Return [X, Y] of the center of cell containing provided text 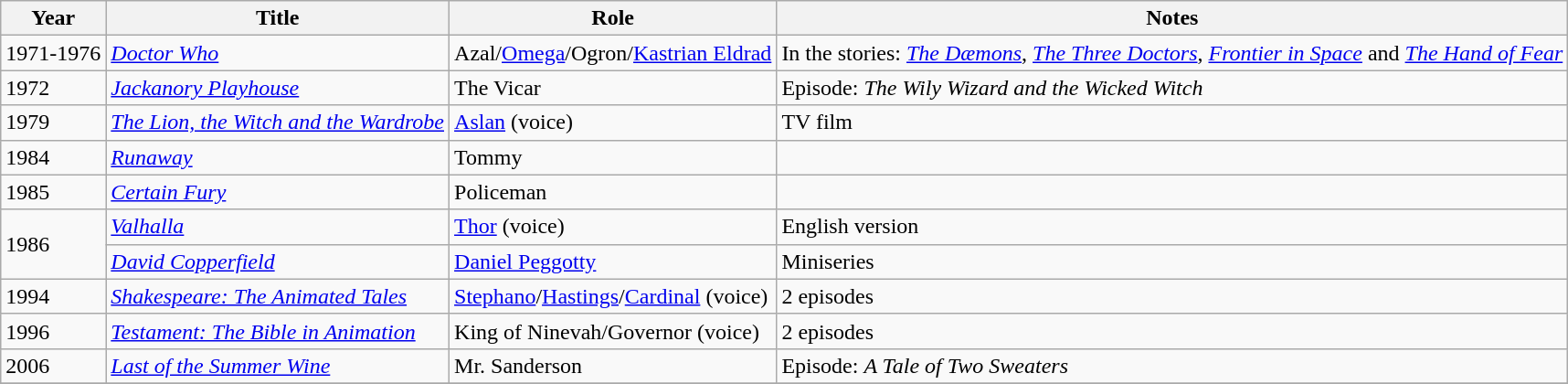
Notes [1172, 18]
Thor (voice) [613, 227]
Doctor Who [278, 53]
Jackanory Playhouse [278, 88]
Episode: A Tale of Two Sweaters [1172, 366]
Daniel Peggotty [613, 261]
Year [53, 18]
1985 [53, 192]
The Lion, the Witch and the Wardrobe [278, 123]
In the stories: The Dæmons, The Three Doctors, Frontier in Space and The Hand of Fear [1172, 53]
Shakespeare: The Animated Tales [278, 296]
1979 [53, 123]
Last of the Summer Wine [278, 366]
1984 [53, 157]
Runaway [278, 157]
Tommy [613, 157]
David Copperfield [278, 261]
The Vicar [613, 88]
2006 [53, 366]
Title [278, 18]
Testament: The Bible in Animation [278, 331]
1972 [53, 88]
Miniseries [1172, 261]
King of Ninevah/Governor (voice) [613, 331]
Stephano/Hastings/Cardinal (voice) [613, 296]
Policeman [613, 192]
English version [1172, 227]
Role [613, 18]
TV film [1172, 123]
Mr. Sanderson [613, 366]
Azal/Omega/Ogron/Kastrian Eldrad [613, 53]
Episode: The Wily Wizard and the Wicked Witch [1172, 88]
1986 [53, 244]
1996 [53, 331]
Aslan (voice) [613, 123]
Valhalla [278, 227]
1994 [53, 296]
Certain Fury [278, 192]
1971-1976 [53, 53]
